Find where the given text appears and provide that cell's center as (x, y) coordinate. 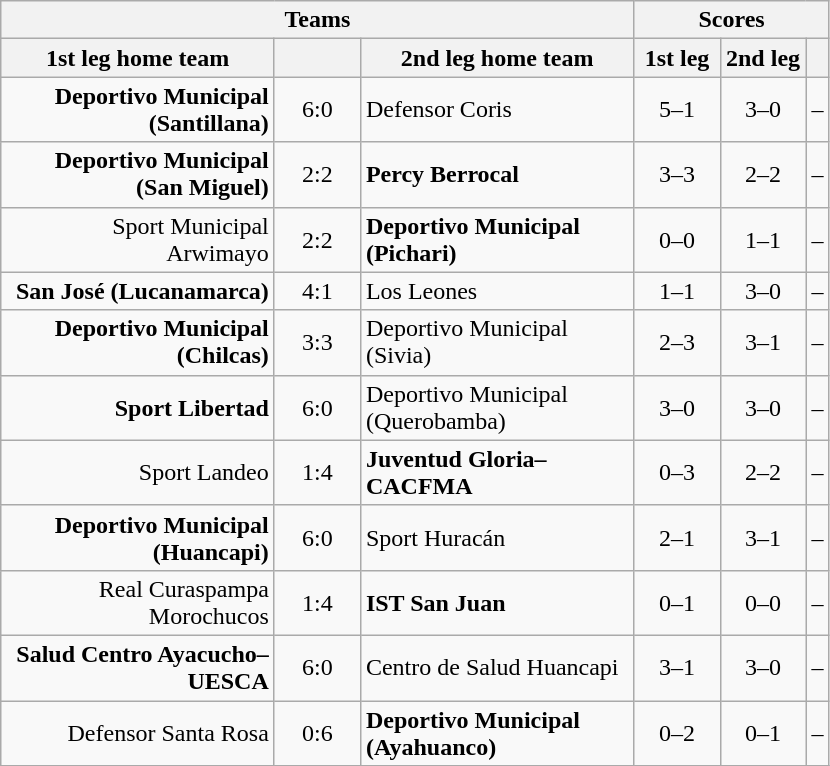
5–1 (677, 110)
Sport Huracán (497, 538)
2nd leg (763, 58)
2–1 (677, 538)
Sport Libertad (138, 408)
Deportivo Municipal (Querobamba) (497, 408)
2–3 (677, 342)
2nd leg home team (497, 58)
0–3 (677, 472)
Real Curaspampa Morochucos (138, 602)
Salud Centro Ayacucho–UESCA (138, 668)
Juventud Gloria–CACFMA (497, 472)
Deportivo Municipal (Ayahuanco) (497, 732)
Percy Berrocal (497, 174)
Defensor Coris (497, 110)
San José (Lucanamarca) (138, 291)
Deportivo Municipal (Pichari) (497, 240)
Centro de Salud Huancapi (497, 668)
Los Leones (497, 291)
Deportivo Municipal (Chilcas) (138, 342)
Deportivo Municipal (Huancapi) (138, 538)
1st leg (677, 58)
0:6 (317, 732)
Defensor Santa Rosa (138, 732)
1st leg home team (138, 58)
4:1 (317, 291)
Deportivo Municipal (Sivia) (497, 342)
Sport Landeo (138, 472)
Deportivo Municipal (Santillana) (138, 110)
3:3 (317, 342)
Deportivo Municipal (San Miguel) (138, 174)
0–2 (677, 732)
Teams (318, 20)
3–3 (677, 174)
Scores (732, 20)
IST San Juan (497, 602)
Sport Municipal Arwimayo (138, 240)
